Identify which cell holds the provided text, then report its (X, Y) central coordinate. 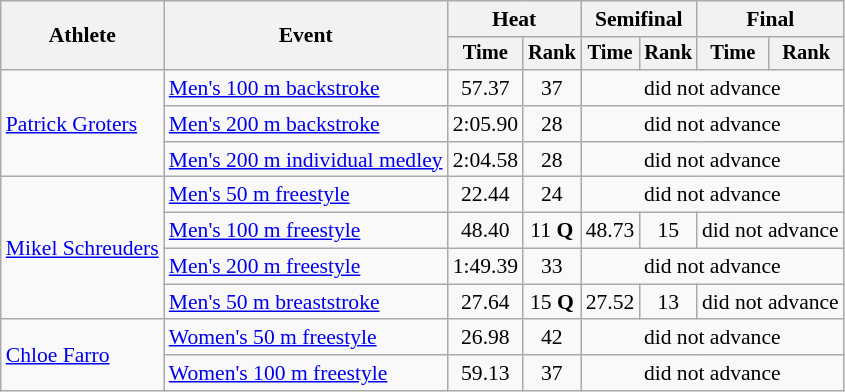
Men's 200 m backstroke (306, 124)
42 (552, 338)
33 (552, 267)
Event (306, 36)
15 Q (552, 302)
Men's 50 m breaststroke (306, 302)
Athlete (82, 36)
Chloe Farro (82, 356)
24 (552, 195)
13 (668, 302)
26.98 (486, 338)
15 (668, 231)
59.13 (486, 373)
2:05.90 (486, 124)
Men's 50 m freestyle (306, 195)
Women's 50 m freestyle (306, 338)
Patrick Groters (82, 124)
Men's 200 m freestyle (306, 267)
11 Q (552, 231)
Heat (514, 19)
Men's 100 m freestyle (306, 231)
48.40 (486, 231)
Women's 100 m freestyle (306, 373)
Final (770, 19)
27.52 (610, 302)
Semifinal (639, 19)
48.73 (610, 231)
Men's 200 m individual medley (306, 160)
57.37 (486, 88)
2:04.58 (486, 160)
Mikel Schreuders (82, 248)
Men's 100 m backstroke (306, 88)
1:49.39 (486, 267)
22.44 (486, 195)
27.64 (486, 302)
